Scan for the cell matching the given text and deliver its [x, y] coordinate at center. 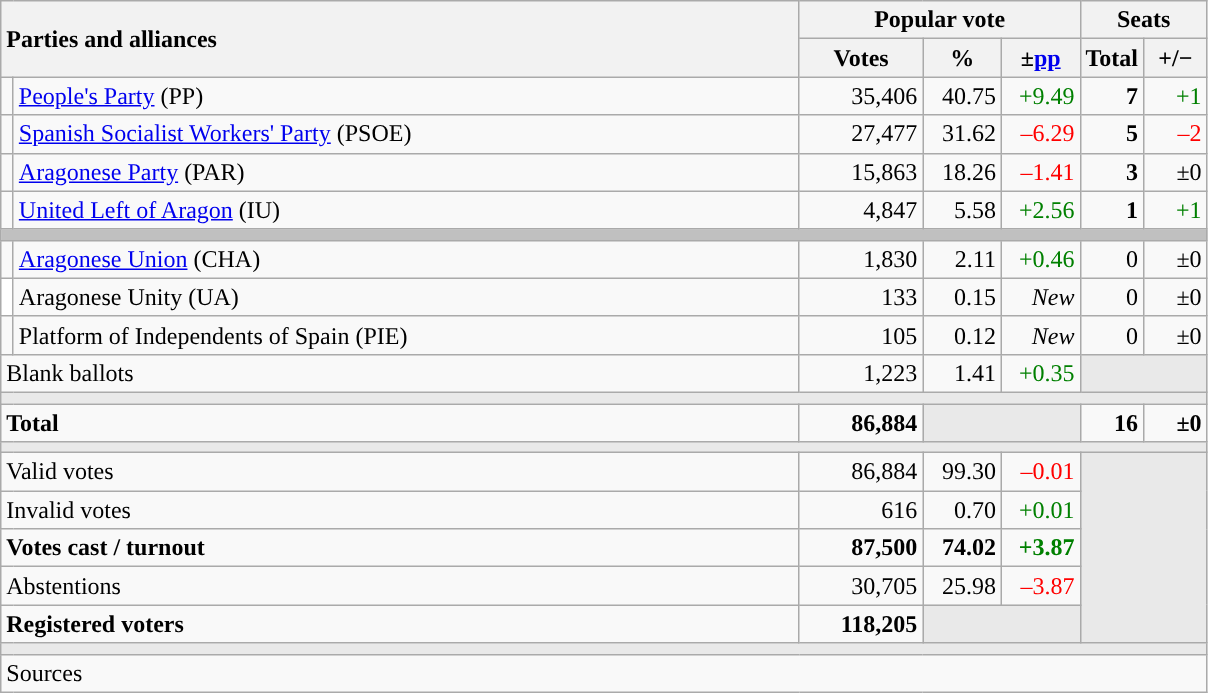
+3.87 [1040, 548]
1.41 [962, 373]
+2.56 [1040, 210]
–0.01 [1040, 472]
People's Party (PP) [406, 96]
0.70 [962, 510]
0.15 [962, 297]
Blank ballots [400, 373]
74.02 [962, 548]
616 [861, 510]
Aragonese Union (CHA) [406, 259]
16 [1112, 423]
Abstentions [400, 586]
Aragonese Party (PAR) [406, 172]
+0.35 [1040, 373]
–1.41 [1040, 172]
1,830 [861, 259]
Invalid votes [400, 510]
Aragonese Unity (UA) [406, 297]
Parties and alliances [400, 39]
25.98 [962, 586]
–3.87 [1040, 586]
4,847 [861, 210]
5.58 [962, 210]
Votes [861, 58]
35,406 [861, 96]
118,205 [861, 624]
5 [1112, 134]
30,705 [861, 586]
+/− [1176, 58]
United Left of Aragon (IU) [406, 210]
±pp [1040, 58]
31.62 [962, 134]
Valid votes [400, 472]
Platform of Independents of Spain (PIE) [406, 335]
+0.46 [1040, 259]
27,477 [861, 134]
Popular vote [940, 20]
133 [861, 297]
3 [1112, 172]
–2 [1176, 134]
Registered voters [400, 624]
2.11 [962, 259]
Spanish Socialist Workers' Party (PSOE) [406, 134]
0.12 [962, 335]
87,500 [861, 548]
18.26 [962, 172]
+0.01 [1040, 510]
40.75 [962, 96]
–6.29 [1040, 134]
+9.49 [1040, 96]
Seats [1144, 20]
Sources [604, 673]
1 [1112, 210]
Votes cast / turnout [400, 548]
% [962, 58]
15,863 [861, 172]
7 [1112, 96]
99.30 [962, 472]
105 [861, 335]
1,223 [861, 373]
